Capture the cell that displays the provided text and extract its [X, Y] central coordinate. 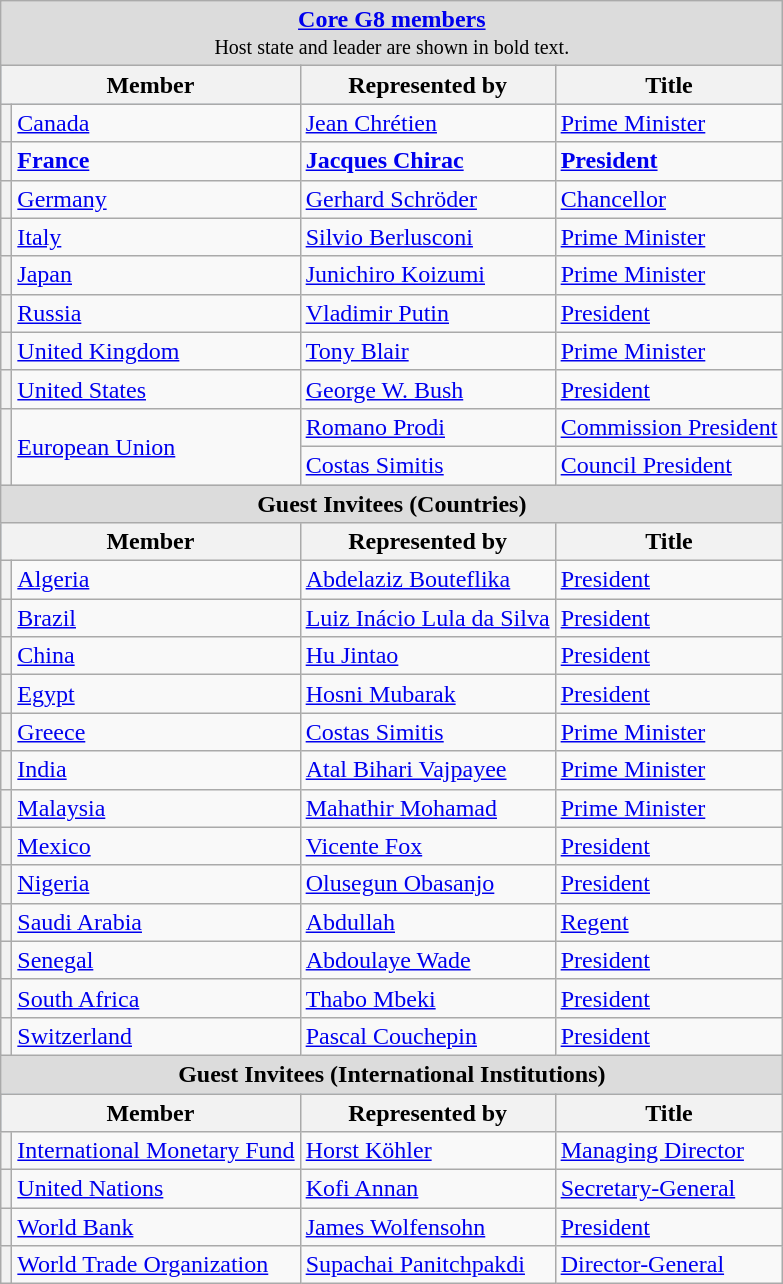
Vladimir Putin [428, 313]
Chancellor [669, 199]
International Monetary Fund [156, 1151]
Silvio Berlusconi [428, 237]
Vicente Fox [428, 846]
Senegal [156, 960]
Saudi Arabia [156, 922]
Hosni Mubarak [428, 694]
France [156, 161]
Hu Jintao [428, 656]
Japan [156, 275]
Tony Blair [428, 351]
Gerhard Schröder [428, 199]
Luiz Inácio Lula da Silva [428, 618]
World Trade Organization [156, 1265]
Secretary-General [669, 1189]
Abdoulaye Wade [428, 960]
Italy [156, 237]
Council President [669, 465]
United Nations [156, 1189]
Junichiro Koizumi [428, 275]
Egypt [156, 694]
Guest Invitees (Countries) [392, 503]
European Union [156, 446]
World Bank [156, 1227]
Supachai Panitchpakdi [428, 1265]
Regent [669, 922]
Jacques Chirac [428, 161]
Kofi Annan [428, 1189]
Director-General [669, 1265]
Abdelaziz Bouteflika [428, 580]
Malaysia [156, 808]
United Kingdom [156, 351]
Mahathir Mohamad [428, 808]
United States [156, 389]
China [156, 656]
James Wolfensohn [428, 1227]
Core G8 membersHost state and leader are shown in bold text. [392, 34]
Thabo Mbeki [428, 998]
Switzerland [156, 1036]
Guest Invitees (International Institutions) [392, 1074]
Nigeria [156, 884]
Germany [156, 199]
Olusegun Obasanjo [428, 884]
South Africa [156, 998]
Commission President [669, 427]
Horst Köhler [428, 1151]
Abdullah [428, 922]
Mexico [156, 846]
Algeria [156, 580]
Romano Prodi [428, 427]
Brazil [156, 618]
Pascal Couchepin [428, 1036]
Canada [156, 123]
Jean Chrétien [428, 123]
Managing Director [669, 1151]
Russia [156, 313]
George W. Bush [428, 389]
Greece [156, 732]
India [156, 770]
Atal Bihari Vajpayee [428, 770]
